Determine the (x, y) coordinate at the center of the cell enclosing the given text.  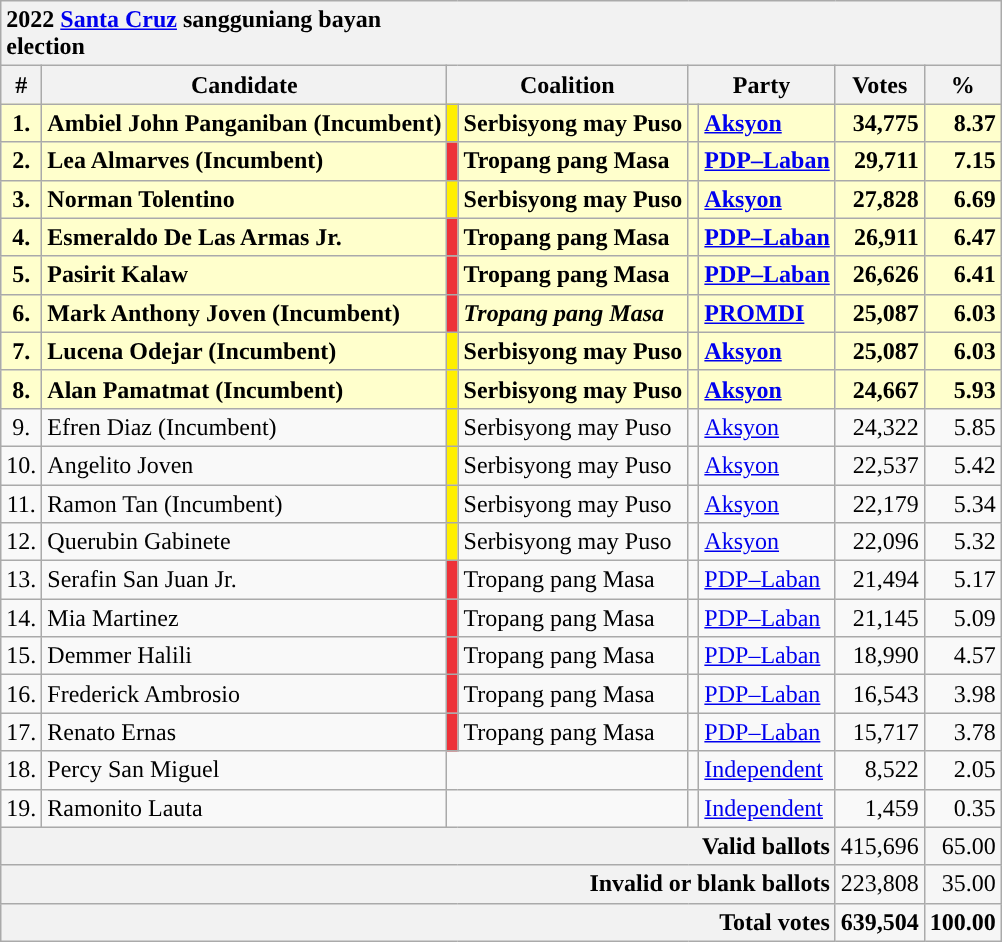
4.57 (962, 656)
6.41 (962, 275)
2. (22, 161)
17. (22, 732)
13. (22, 580)
Mia Martinez (244, 618)
Lucena Odejar (Incumbent) (244, 351)
1. (22, 123)
19. (22, 808)
Alan Pamatmat (Incumbent) (244, 389)
22,179 (880, 503)
100.00 (962, 922)
14. (22, 618)
21,145 (880, 618)
415,696 (880, 846)
Serafin San Juan Jr. (244, 580)
Lea Almarves (Incumbent) (244, 161)
11. (22, 503)
Angelito Joven (244, 465)
Frederick Ambrosio (244, 694)
PROMDI (767, 313)
3. (22, 199)
Candidate (244, 85)
3.98 (962, 694)
4. (22, 237)
18,990 (880, 656)
2022 Santa Cruz sangguniang bayanelection (502, 34)
Esmeraldo De Las Armas Jr. (244, 237)
15,717 (880, 732)
Invalid or blank ballots (418, 884)
5.32 (962, 542)
639,504 (880, 922)
Valid ballots (418, 846)
5.93 (962, 389)
24,667 (880, 389)
5.42 (962, 465)
18. (22, 770)
Ambiel John Panganiban (Incumbent) (244, 123)
Ramonito Lauta (244, 808)
22,537 (880, 465)
26,626 (880, 275)
223,808 (880, 884)
34,775 (880, 123)
35.00 (962, 884)
Total votes (418, 922)
8. (22, 389)
21,494 (880, 580)
15. (22, 656)
2.05 (962, 770)
% (962, 85)
3.78 (962, 732)
10. (22, 465)
27,828 (880, 199)
Efren Diaz (Incumbent) (244, 427)
24,322 (880, 427)
1,459 (880, 808)
# (22, 85)
6.47 (962, 237)
Norman Tolentino (244, 199)
Party (762, 85)
6. (22, 313)
5. (22, 275)
Coalition (568, 85)
65.00 (962, 846)
Pasirit Kalaw (244, 275)
26,911 (880, 237)
5.09 (962, 618)
Querubin Gabinete (244, 542)
Renato Ernas (244, 732)
6.69 (962, 199)
Ramon Tan (Incumbent) (244, 503)
8.37 (962, 123)
7.15 (962, 161)
16. (22, 694)
5.85 (962, 427)
Votes (880, 85)
22,096 (880, 542)
5.34 (962, 503)
7. (22, 351)
Percy San Miguel (244, 770)
0.35 (962, 808)
9. (22, 427)
16,543 (880, 694)
5.17 (962, 580)
12. (22, 542)
Demmer Halili (244, 656)
8,522 (880, 770)
Mark Anthony Joven (Incumbent) (244, 313)
29,711 (880, 161)
